For the text-containing cell, return its midpoint in (X, Y) coordinate format. 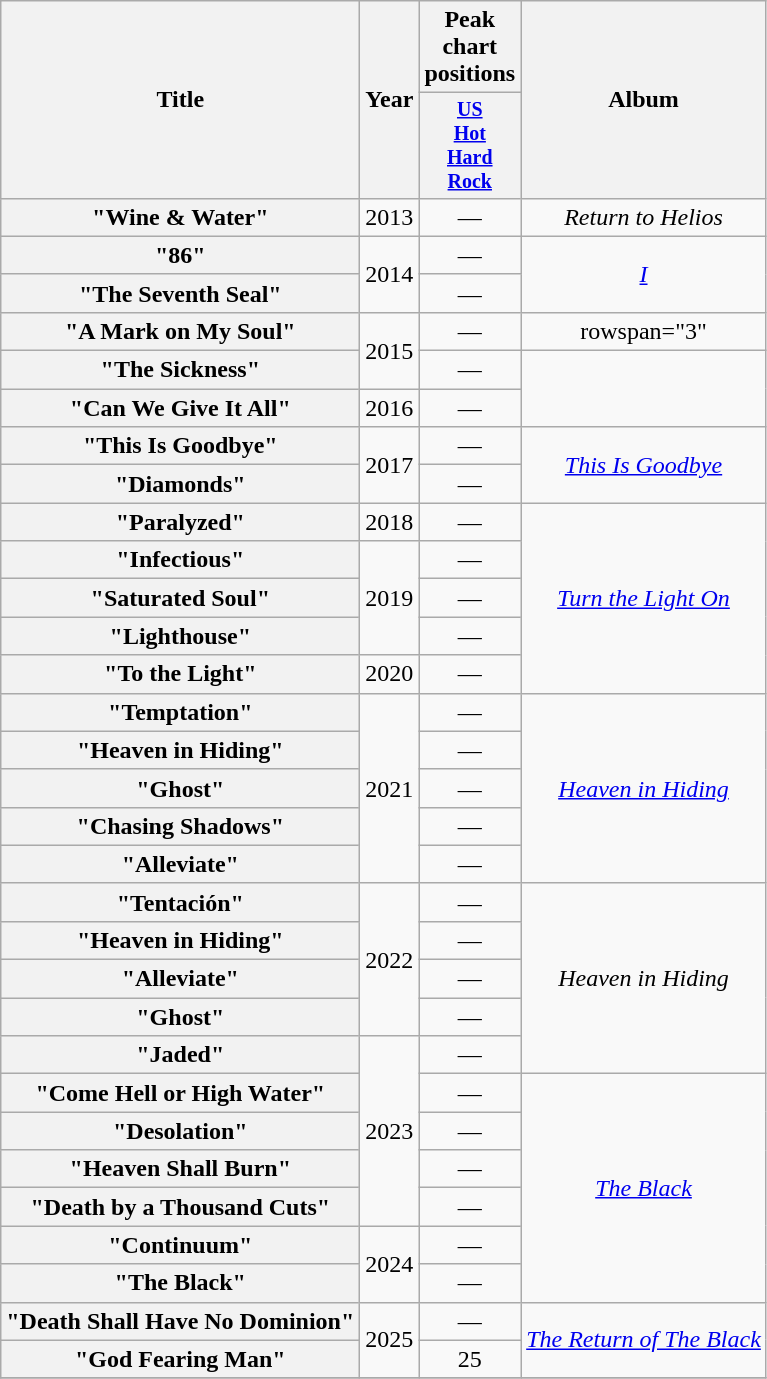
"A Mark on My Soul" (180, 331)
"Saturated Soul" (180, 598)
"Paralyzed" (180, 522)
"Jaded" (180, 1055)
Title (180, 100)
2024 (390, 1264)
Return to Helios (644, 217)
2018 (390, 522)
"Lighthouse" (180, 636)
"God Fearing Man" (180, 1359)
"The Seventh Seal" (180, 293)
"Death Shall Have No Dominion" (180, 1321)
25 (470, 1359)
2019 (390, 598)
"The Black" (180, 1283)
"Chasing Shadows" (180, 826)
2013 (390, 217)
Turn the Light On (644, 598)
2020 (390, 674)
rowspan="3" (644, 331)
"Death by a Thousand Cuts" (180, 1207)
"Come Hell or High Water" (180, 1093)
"Heaven Shall Burn" (180, 1169)
"Temptation" (180, 712)
"Desolation" (180, 1131)
2015 (390, 350)
"Wine & Water" (180, 217)
This Is Goodbye (644, 465)
"86" (180, 255)
2021 (390, 788)
2022 (390, 959)
"To the Light" (180, 674)
2014 (390, 274)
"Tentación" (180, 902)
"This Is Goodbye" (180, 446)
Album (644, 100)
USHotHardRock (470, 146)
"Diamonds" (180, 484)
"Continuum" (180, 1245)
The Return of The Black (644, 1340)
2017 (390, 465)
I (644, 274)
"Can We Give It All" (180, 408)
2023 (390, 1131)
Peak chart positions (470, 47)
"Infectious" (180, 560)
2025 (390, 1340)
The Black (644, 1188)
"The Sickness" (180, 370)
2016 (390, 408)
Year (390, 100)
